Extract the [X, Y] coordinate from the center of the cell holding the provided text.  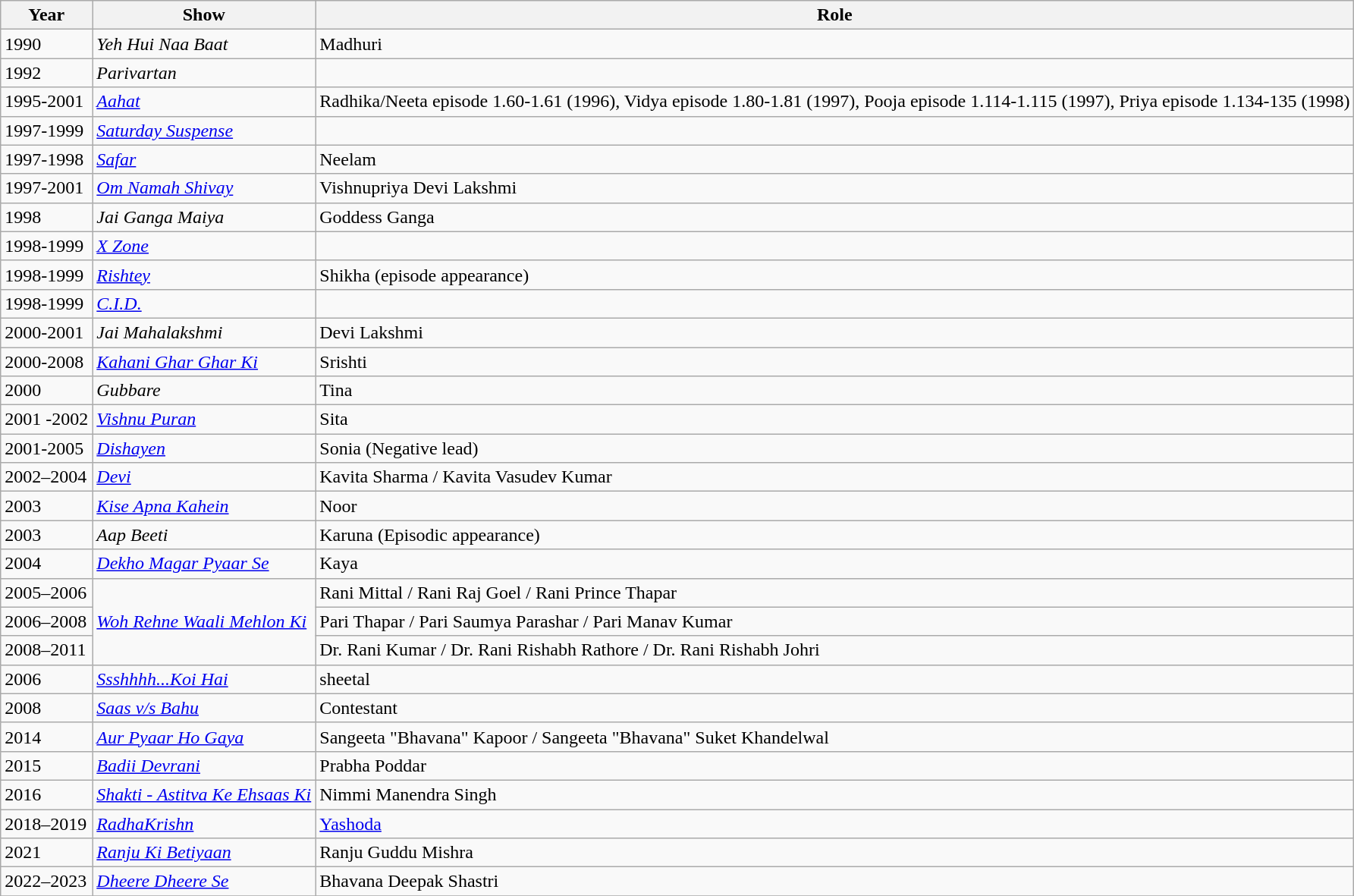
2008 [47, 708]
2005–2006 [47, 593]
Radhika/Neeta episode 1.60-1.61 (1996), Vidya episode 1.80-1.81 (1997), Pooja episode 1.114-1.115 (1997), Priya episode 1.134-135 (1998) [834, 102]
Prabha Poddar [834, 766]
Srishti [834, 362]
Ssshhhh...Koi Hai [204, 679]
2000 [47, 391]
Devi Lakshmi [834, 332]
Show [204, 15]
Tina [834, 391]
Kise Apna Kahein [204, 506]
2021 [47, 853]
Om Namah Shivay [204, 188]
Badii Devrani [204, 766]
1997-2001 [47, 188]
Ranju Ki Betiyaan [204, 853]
2001 -2002 [47, 420]
Saas v/s Bahu [204, 708]
Contestant [834, 708]
2001-2005 [47, 448]
Noor [834, 506]
2014 [47, 737]
Rani Mittal / Rani Raj Goel / Rani Prince Thapar [834, 593]
Madhuri [834, 44]
Sita [834, 420]
Woh Rehne Waali Mehlon Ki [204, 621]
Aap Beeti [204, 535]
Dekho Magar Pyaar Se [204, 564]
X Zone [204, 246]
Vishnu Puran [204, 420]
Jai Ganga Maiya [204, 217]
Vishnupriya Devi Lakshmi [834, 188]
2002–2004 [47, 477]
Karuna (Episodic appearance) [834, 535]
1990 [47, 44]
2022–2023 [47, 882]
Bhavana Deepak Shastri [834, 882]
Goddess Ganga [834, 217]
C.I.D. [204, 303]
2008–2011 [47, 650]
2006–2008 [47, 621]
1995-2001 [47, 102]
Jai Mahalakshmi [204, 332]
Shikha (episode appearance) [834, 275]
Yeh Hui Naa Baat [204, 44]
Aahat [204, 102]
2016 [47, 794]
2000-2008 [47, 362]
Saturday Suspense [204, 130]
Sonia (Negative lead) [834, 448]
Nimmi Manendra Singh [834, 794]
Year [47, 15]
Role [834, 15]
Safar [204, 159]
Devi [204, 477]
Parivartan [204, 73]
Pari Thapar / Pari Saumya Parashar / Pari Manav Kumar [834, 621]
Ranju Guddu Mishra [834, 853]
1997-1998 [47, 159]
Shakti - Astitva Ke Ehsaas Ki [204, 794]
Aur Pyaar Ho Gaya [204, 737]
Rishtey [204, 275]
1998 [47, 217]
2000-2001 [47, 332]
sheetal [834, 679]
Kahani Ghar Ghar Ki [204, 362]
Dr. Rani Kumar / Dr. Rani Rishabh Rathore / Dr. Rani Rishabh Johri [834, 650]
Neelam [834, 159]
Sangeeta "Bhavana" Kapoor / Sangeeta "Bhavana" Suket Khandelwal [834, 737]
1992 [47, 73]
2004 [47, 564]
1997-1999 [47, 130]
RadhaKrishn [204, 823]
Kaya [834, 564]
Kavita Sharma / Kavita Vasudev Kumar [834, 477]
Dishayen [204, 448]
Dheere Dheere Se [204, 882]
2006 [47, 679]
2018–2019 [47, 823]
Gubbare [204, 391]
Yashoda [834, 823]
2015 [47, 766]
